Search for the cell housing the specified text and yield its [x, y] center coordinate. 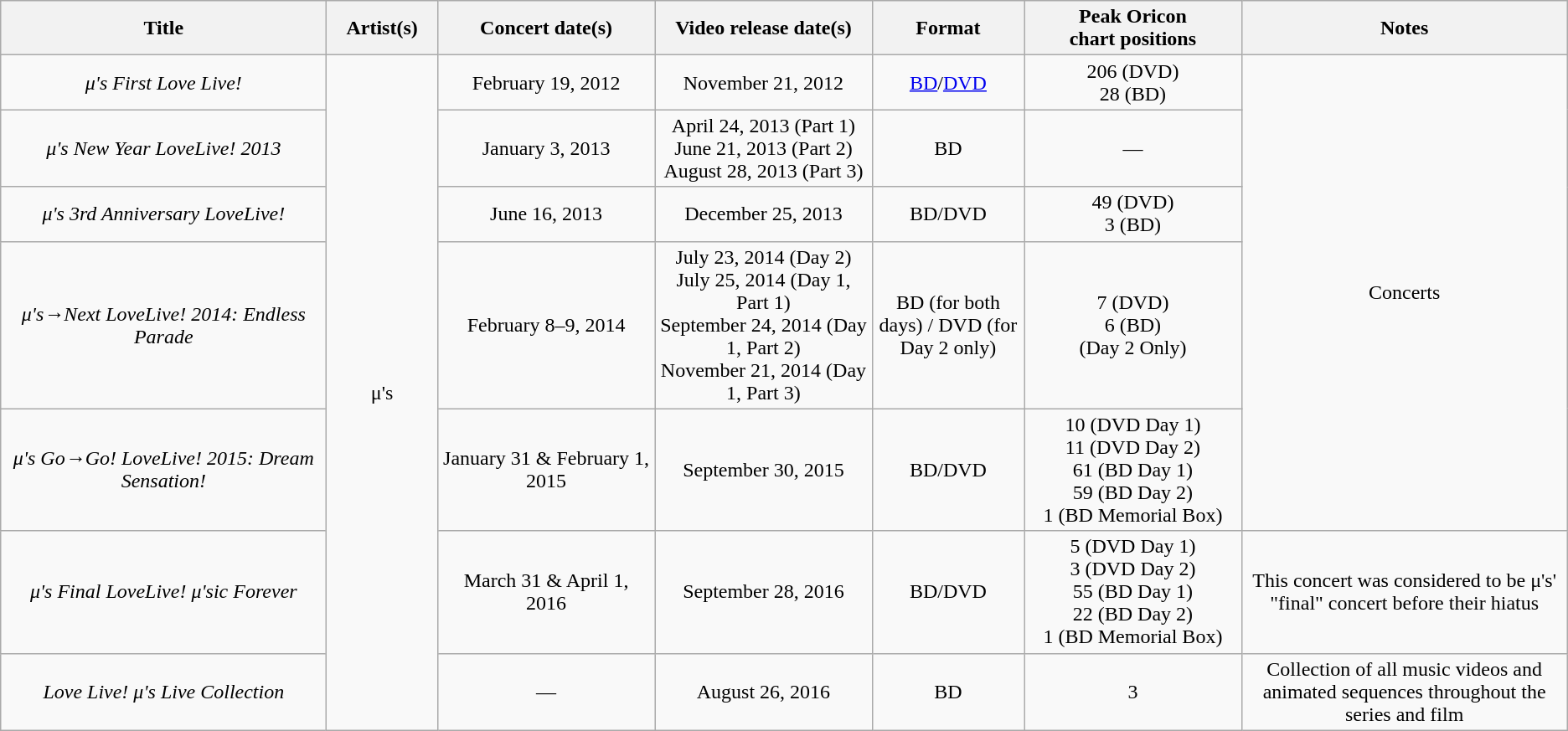
June 16, 2013 [546, 214]
July 23, 2014 (Day 2)July 25, 2014 (Day 1, Part 1)September 24, 2014 (Day 1, Part 2)November 21, 2014 (Day 1, Part 3) [764, 325]
Collection of all music videos and animated sequences throughout the series and film [1404, 692]
Peak Oriconchart positions [1132, 28]
μ's Final LoveLive! μ'sic Forever [164, 592]
μ's First Love Live! [164, 82]
3 [1132, 692]
μ's→Next LoveLive! 2014: Endless Parade [164, 325]
10 (DVD Day 1)11 (DVD Day 2)61 (BD Day 1)59 (BD Day 2)1 (BD Memorial Box) [1132, 470]
February 19, 2012 [546, 82]
7 (DVD)6 (BD)(Day 2 Only) [1132, 325]
Format [948, 28]
μ's New Year LoveLive! 2013 [164, 148]
April 24, 2013 (Part 1)June 21, 2013 (Part 2)August 28, 2013 (Part 3) [764, 148]
Title [164, 28]
March 31 & April 1, 2016 [546, 592]
206 (DVD)28 (BD) [1132, 82]
μ's [382, 393]
Concert date(s) [546, 28]
This concert was considered to be μ's' "final" concert before their hiatus [1404, 592]
μ's 3rd Anniversary LoveLive! [164, 214]
Video release date(s) [764, 28]
August 26, 2016 [764, 692]
November 21, 2012 [764, 82]
Love Live! μ's Live Collection [164, 692]
September 30, 2015 [764, 470]
February 8–9, 2014 [546, 325]
September 28, 2016 [764, 592]
BD (for both days) / DVD (for Day 2 only) [948, 325]
Artist(s) [382, 28]
μ's Go→Go! LoveLive! 2015: Dream Sensation! [164, 470]
January 31 & February 1, 2015 [546, 470]
Concerts [1404, 293]
49 (DVD)3 (BD) [1132, 214]
Notes [1404, 28]
December 25, 2013 [764, 214]
January 3, 2013 [546, 148]
5 (DVD Day 1)3 (DVD Day 2)55 (BD Day 1)22 (BD Day 2)1 (BD Memorial Box) [1132, 592]
